Search for the cell housing the specified text and yield its [X, Y] center coordinate. 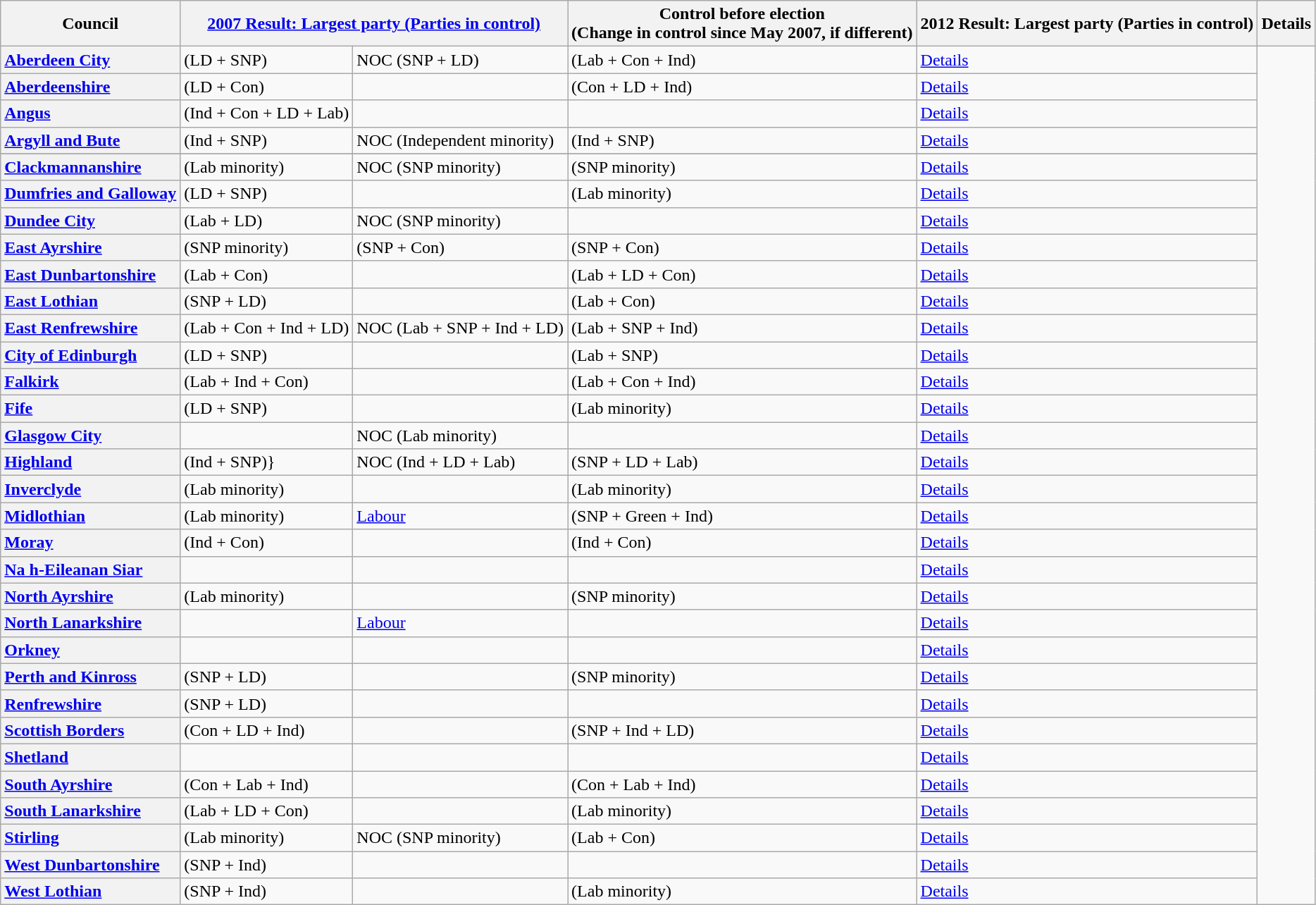
West Lothian [90, 892]
East Renfrewshire [90, 328]
NOC (Lab minority) [461, 436]
(Lab + Ind + Con) [266, 382]
South Ayrshire [90, 784]
Highland [90, 462]
North Lanarkshire [90, 623]
Aberdeen City [90, 60]
NOC (Lab + SNP + Ind + LD) [461, 328]
Midlothian [90, 516]
Control before election(Change in control since May 2007, if different) [743, 24]
(SNP + LD + Lab) [743, 462]
Renfrewshire [90, 703]
2007 Result: Largest party (Parties in control) [374, 24]
Perth and Kinross [90, 677]
NOC (Independent minority) [461, 140]
Aberdeenshire [90, 87]
Scottish Borders [90, 730]
NOC (Ind + LD + Lab) [461, 462]
Council [90, 24]
North Ayrshire [90, 596]
Clackmannanshire [90, 167]
Shetland [90, 757]
(SNP + Green + Ind) [743, 516]
South Lanarkshire [90, 811]
East Dunbartonshire [90, 274]
(Lab + SNP + Ind) [743, 328]
(Ind + Con + LD + Lab) [266, 113]
Inverclyde [90, 489]
(LD + Con) [266, 87]
West Dunbartonshire [90, 865]
(Lab + LD) [266, 221]
(Lab + Con + Ind + LD) [266, 328]
City of Edinburgh [90, 355]
Moray [90, 543]
Na h-Eileanan Siar [90, 570]
Glasgow City [90, 436]
2012 Result: Largest party (Parties in control) [1087, 24]
Dumfries and Galloway [90, 194]
Stirling [90, 838]
Fife [90, 409]
Orkney [90, 650]
(SNP + Ind + LD) [743, 730]
(Ind + SNP)} [266, 462]
(Lab + SNP) [743, 355]
East Lothian [90, 301]
Argyll and Bute [90, 140]
NOC (SNP + LD) [461, 60]
Falkirk [90, 382]
Angus [90, 113]
East Ayrshire [90, 247]
Dundee City [90, 221]
